Pinpoint the cell where the given text exists, returning its (X, Y) midpoint coordinate. 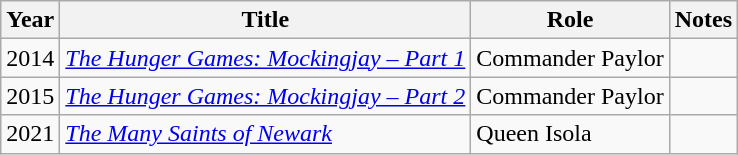
2015 (30, 96)
The Hunger Games: Mockingjay – Part 1 (266, 58)
Notes (703, 20)
2021 (30, 134)
The Many Saints of Newark (266, 134)
Role (570, 20)
Queen Isola (570, 134)
Title (266, 20)
The Hunger Games: Mockingjay – Part 2 (266, 96)
2014 (30, 58)
Year (30, 20)
